Identify which cell holds the provided text, then report its [X, Y] central coordinate. 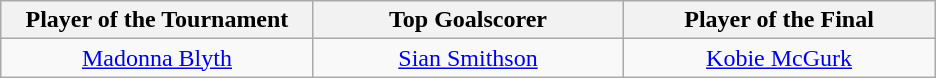
Kobie McGurk [780, 58]
Player of the Final [780, 20]
Top Goalscorer [468, 20]
Player of the Tournament [156, 20]
Sian Smithson [468, 58]
Madonna Blyth [156, 58]
